Output the [x, y] coordinate of the center of the cell containing the given text.  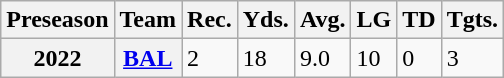
Tgts. [472, 20]
BAL [148, 58]
0 [419, 58]
2 [210, 58]
2022 [58, 58]
10 [374, 58]
Preseason [58, 20]
9.0 [322, 58]
Team [148, 20]
18 [266, 58]
TD [419, 20]
3 [472, 58]
LG [374, 20]
Rec. [210, 20]
Avg. [322, 20]
Yds. [266, 20]
